Detect which cell encompasses the target text, then output its (x, y) center coordinate. 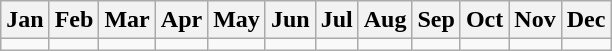
May (237, 20)
Jul (336, 20)
Oct (484, 20)
Nov (535, 20)
Dec (586, 20)
Apr (181, 20)
Sep (436, 20)
Mar (127, 20)
Feb (74, 20)
Aug (385, 20)
Jun (290, 20)
Jan (25, 20)
